Output the (X, Y) coordinate of the center of the cell containing the given text.  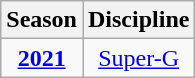
Season (42, 20)
Super-G (138, 58)
2021 (42, 58)
Discipline (138, 20)
